Find where the given text appears and provide that cell's center as (X, Y) coordinate. 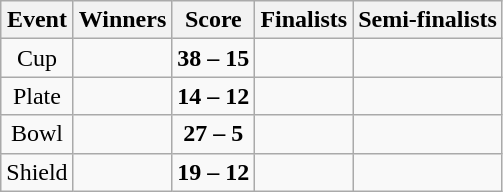
Score (214, 20)
Shield (37, 172)
38 – 15 (214, 58)
Cup (37, 58)
27 – 5 (214, 134)
Event (37, 20)
Semi-finalists (428, 20)
Winners (122, 20)
Finalists (304, 20)
14 – 12 (214, 96)
19 – 12 (214, 172)
Plate (37, 96)
Bowl (37, 134)
